Pinpoint the cell where the given text exists, returning its (x, y) midpoint coordinate. 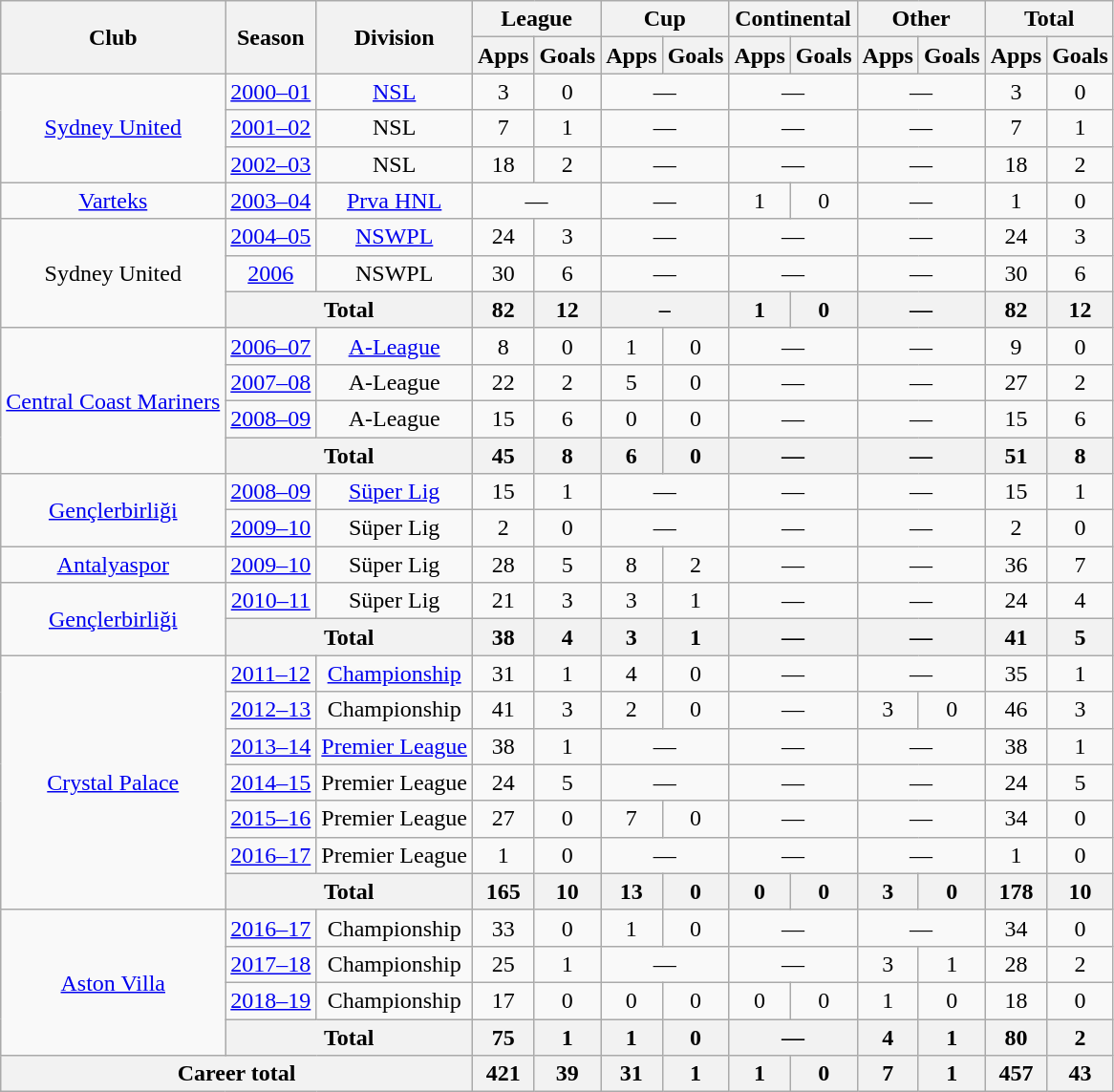
Crystal Palace (113, 782)
17 (503, 1000)
46 (1016, 710)
22 (503, 382)
165 (503, 891)
2011–12 (271, 674)
45 (503, 456)
Aston Villa (113, 982)
– (665, 310)
75 (503, 1037)
2006 (271, 273)
2017–18 (271, 964)
2003–04 (271, 201)
13 (632, 891)
33 (503, 928)
80 (1016, 1037)
Cup (665, 19)
421 (503, 1074)
Career total (237, 1074)
178 (1016, 891)
Other (921, 19)
2001–02 (271, 128)
2013–14 (271, 746)
League (536, 19)
39 (568, 1074)
2007–08 (271, 382)
35 (1016, 674)
51 (1016, 456)
2014–15 (271, 782)
Club (113, 37)
Central Coast Mariners (113, 400)
2012–13 (271, 710)
2015–16 (271, 819)
21 (503, 601)
2000–01 (271, 92)
Division (395, 37)
Prva HNL (395, 201)
2002–03 (271, 164)
2006–07 (271, 346)
2018–19 (271, 1000)
2004–05 (271, 237)
457 (1016, 1074)
36 (1016, 565)
2010–11 (271, 601)
25 (503, 964)
Continental (793, 19)
Varteks (113, 201)
43 (1081, 1074)
Antalyaspor (113, 565)
9 (1016, 346)
Season (271, 37)
